Find where the given text appears and provide that cell's center as [X, Y] coordinate. 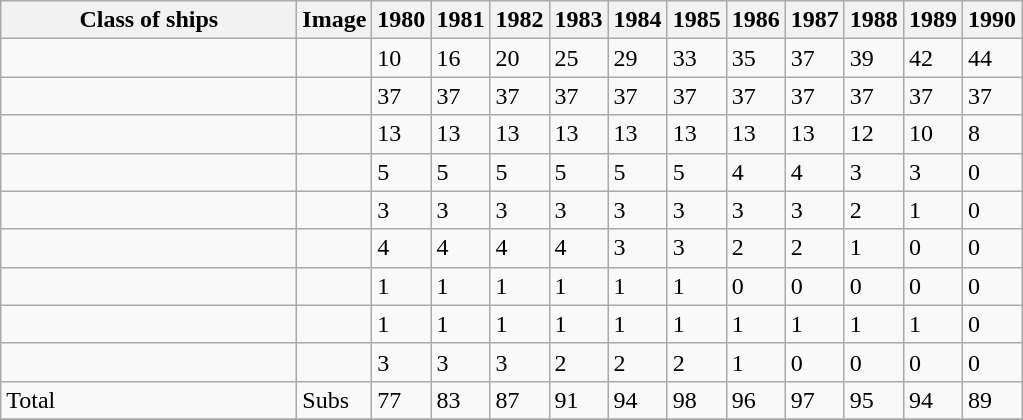
1985 [696, 20]
1981 [460, 20]
91 [578, 400]
8 [992, 134]
44 [992, 58]
20 [520, 58]
1989 [932, 20]
1984 [638, 20]
95 [874, 400]
97 [814, 400]
87 [520, 400]
35 [756, 58]
1983 [578, 20]
77 [402, 400]
Image [334, 20]
96 [756, 400]
1987 [814, 20]
1982 [520, 20]
83 [460, 400]
25 [578, 58]
1988 [874, 20]
1990 [992, 20]
1980 [402, 20]
29 [638, 58]
98 [696, 400]
Total [149, 400]
42 [932, 58]
16 [460, 58]
1986 [756, 20]
Subs [334, 400]
12 [874, 134]
33 [696, 58]
39 [874, 58]
Class of ships [149, 20]
89 [992, 400]
